Capture the cell that displays the provided text and extract its (X, Y) central coordinate. 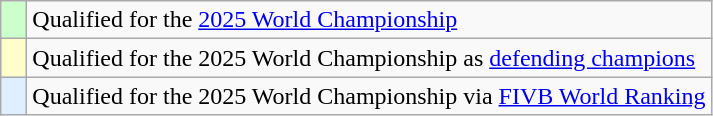
Qualified for the 2025 World Championship via FIVB World Ranking (369, 96)
Qualified for the 2025 World Championship (369, 20)
Qualified for the 2025 World Championship as defending champions (369, 58)
